Return the [X, Y] coordinate for the center point of the cell that contains the specified text.  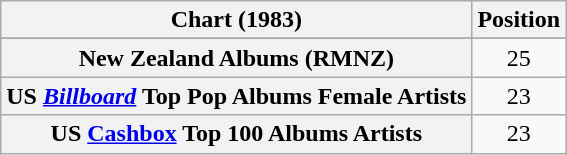
US Cashbox Top 100 Albums Artists [236, 134]
Position [519, 20]
US Billboard Top Pop Albums Female Artists [236, 96]
New Zealand Albums (RMNZ) [236, 58]
Chart (1983) [236, 20]
25 [519, 58]
